Pinpoint the cell where the given text exists, returning its (x, y) midpoint coordinate. 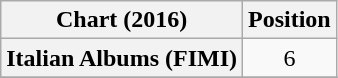
Italian Albums (FIMI) (122, 58)
6 (290, 58)
Position (290, 20)
Chart (2016) (122, 20)
